Determine the [X, Y] coordinate at the center of the cell enclosing the given text.  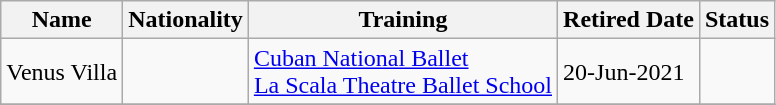
Nationality [186, 20]
Venus Villa [62, 72]
Training [402, 20]
Name [62, 20]
Retired Date [629, 20]
Status [736, 20]
20-Jun-2021 [629, 72]
Cuban National BalletLa Scala Theatre Ballet School [402, 72]
